For the text-containing cell, return its midpoint in [X, Y] coordinate format. 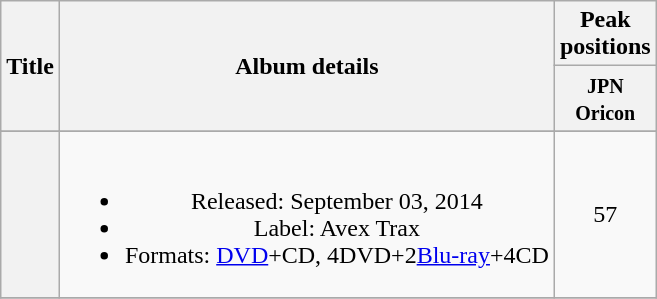
Album details [306, 66]
Released: September 03, 2014Label: Avex TraxFormats: DVD+CD, 4DVD+2Blu-ray+4CD [306, 214]
57 [605, 214]
Peak positions [605, 34]
JPNOricon [605, 98]
Title [30, 66]
